Output the (X, Y) coordinate of the center of the cell containing the given text.  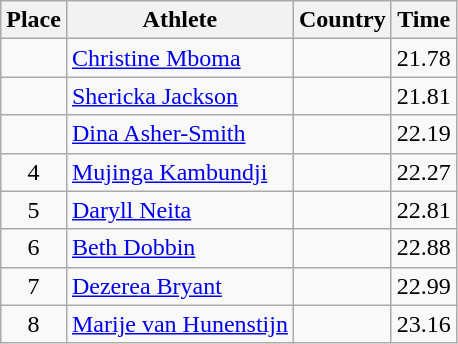
4 (34, 172)
Athlete (180, 20)
7 (34, 286)
Country (342, 20)
Dezerea Bryant (180, 286)
22.19 (424, 134)
22.99 (424, 286)
Time (424, 20)
22.88 (424, 248)
Beth Dobbin (180, 248)
Shericka Jackson (180, 96)
22.81 (424, 210)
23.16 (424, 324)
Dina Asher-Smith (180, 134)
5 (34, 210)
Christine Mboma (180, 58)
Place (34, 20)
22.27 (424, 172)
21.78 (424, 58)
Daryll Neita (180, 210)
Mujinga Kambundji (180, 172)
8 (34, 324)
Marije van Hunenstijn (180, 324)
21.81 (424, 96)
6 (34, 248)
